Detect which cell encompasses the target text, then output its (x, y) center coordinate. 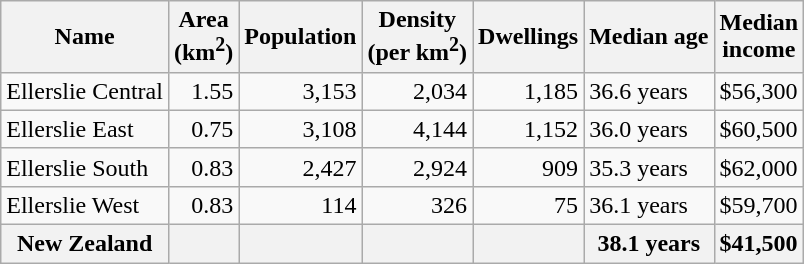
2,034 (418, 91)
Median age (649, 37)
326 (418, 205)
36.0 years (649, 129)
909 (528, 167)
36.1 years (649, 205)
1.55 (203, 91)
Density(per km2) (418, 37)
0.75 (203, 129)
2,924 (418, 167)
Dwellings (528, 37)
$60,500 (759, 129)
Name (85, 37)
New Zealand (85, 244)
1,152 (528, 129)
35.3 years (649, 167)
Ellerslie West (85, 205)
$59,700 (759, 205)
Ellerslie East (85, 129)
Population (300, 37)
Area(km2) (203, 37)
2,427 (300, 167)
Ellerslie South (85, 167)
$41,500 (759, 244)
114 (300, 205)
3,153 (300, 91)
Medianincome (759, 37)
$56,300 (759, 91)
36.6 years (649, 91)
75 (528, 205)
3,108 (300, 129)
4,144 (418, 129)
Ellerslie Central (85, 91)
1,185 (528, 91)
$62,000 (759, 167)
38.1 years (649, 244)
